Output the (X, Y) coordinate of the center of the cell containing the given text.  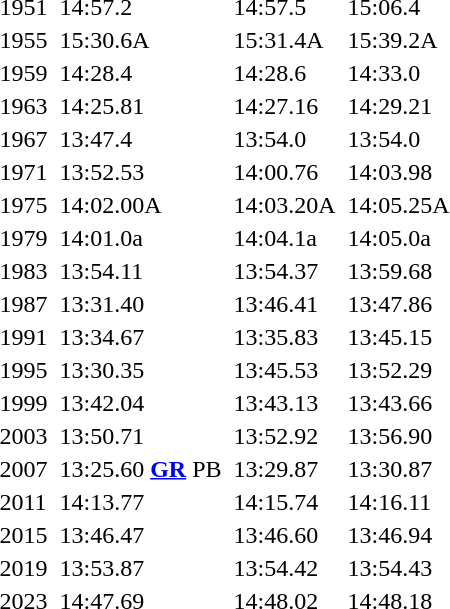
13:52.92 (284, 436)
15:31.4A (284, 40)
13:34.67 (140, 337)
13:46.47 (140, 535)
13:54.42 (284, 568)
13:29.87 (284, 469)
13:46.41 (284, 304)
14:13.77 (140, 502)
13:45.53 (284, 370)
13:46.60 (284, 535)
14:28.6 (284, 73)
13:54.37 (284, 271)
13:25.60 GR PB (140, 469)
13:42.04 (140, 403)
13:53.87 (140, 568)
13:43.13 (284, 403)
13:54.0 (284, 139)
14:25.81 (140, 106)
14:04.1a (284, 238)
13:52.53 (140, 172)
13:47.4 (140, 139)
14:02.00A (140, 205)
15:30.6A (140, 40)
13:30.35 (140, 370)
13:35.83 (284, 337)
13:31.40 (140, 304)
13:54.11 (140, 271)
14:00.76 (284, 172)
13:50.71 (140, 436)
14:01.0a (140, 238)
14:27.16 (284, 106)
14:03.20A (284, 205)
14:28.4 (140, 73)
14:15.74 (284, 502)
